Capture the cell that displays the provided text and extract its (x, y) central coordinate. 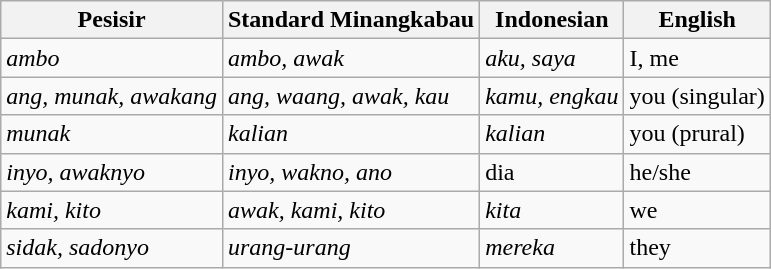
Standard Minangkabau (350, 20)
ang, munak, awakang (112, 96)
Indonesian (552, 20)
English (697, 20)
Pesisir (112, 20)
dia (552, 172)
he/she (697, 172)
inyo, wakno, ano (350, 172)
munak (112, 134)
we (697, 210)
inyo, awaknyo (112, 172)
they (697, 248)
kamu, engkau (552, 96)
awak, kami, kito (350, 210)
sidak, sadonyo (112, 248)
kita (552, 210)
you (prural) (697, 134)
kami, kito (112, 210)
ambo (112, 58)
ang, waang, awak, kau (350, 96)
urang-urang (350, 248)
ambo, awak (350, 58)
mereka (552, 248)
you (singular) (697, 96)
aku, saya (552, 58)
I, me (697, 58)
